Provide the (X, Y) coordinate of the cell's center where the given text is located.  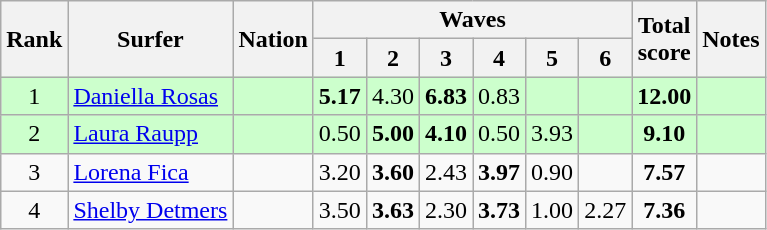
Lorena Fica (150, 172)
Notes (731, 39)
6 (606, 58)
5.00 (392, 134)
1.00 (552, 210)
Daniella Rosas (150, 96)
7.36 (664, 210)
3.97 (498, 172)
3.50 (340, 210)
2.43 (446, 172)
0.90 (552, 172)
5.17 (340, 96)
7.57 (664, 172)
5 (552, 58)
3.73 (498, 210)
3.20 (340, 172)
6.83 (446, 96)
3.60 (392, 172)
Laura Raupp (150, 134)
Surfer (150, 39)
Nation (273, 39)
Waves (472, 20)
4.30 (392, 96)
2.30 (446, 210)
9.10 (664, 134)
12.00 (664, 96)
3.63 (392, 210)
0.83 (498, 96)
2.27 (606, 210)
Totalscore (664, 39)
Shelby Detmers (150, 210)
4.10 (446, 134)
Rank (34, 39)
3.93 (552, 134)
